Identify which cell holds the provided text, then report its [x, y] central coordinate. 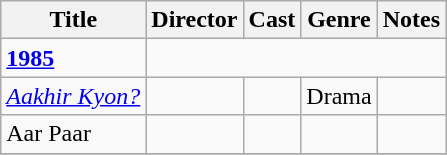
Drama [339, 96]
Title [74, 20]
Notes [411, 20]
Aakhir Kyon? [74, 96]
Genre [339, 20]
1985 [74, 58]
Cast [272, 20]
Director [194, 20]
Aar Paar [74, 134]
